Output the [x, y] coordinate of the center of the cell containing the given text.  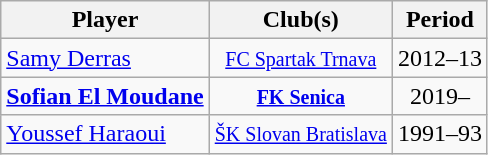
ŠK Slovan Bratislava [300, 134]
Club(s) [300, 20]
Youssef Haraoui [105, 134]
FK Senica [300, 96]
Samy Derras [105, 58]
Period [440, 20]
Sofian El Moudane [105, 96]
2012–13 [440, 58]
Player [105, 20]
2019– [440, 96]
FC Spartak Trnava [300, 58]
1991–93 [440, 134]
